Capture the cell that displays the provided text and extract its (x, y) central coordinate. 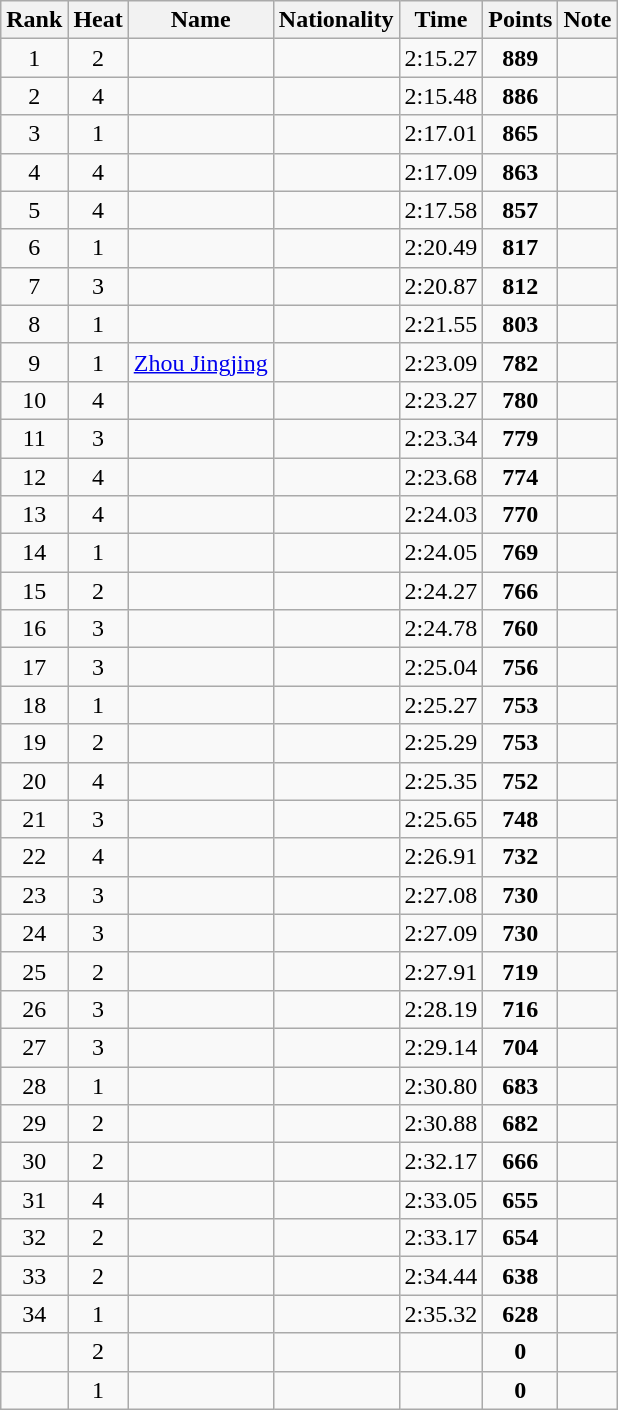
Note (588, 20)
7 (34, 286)
27 (34, 1047)
29 (34, 1124)
780 (520, 400)
683 (520, 1085)
Heat (98, 20)
628 (520, 1314)
2:25.29 (441, 743)
2:25.04 (441, 667)
8 (34, 324)
25 (34, 971)
24 (34, 933)
769 (520, 553)
2:27.91 (441, 971)
760 (520, 629)
2:33.17 (441, 1238)
2:35.32 (441, 1314)
2:33.05 (441, 1200)
817 (520, 248)
20 (34, 781)
774 (520, 477)
638 (520, 1276)
2:20.87 (441, 286)
682 (520, 1124)
Name (200, 20)
748 (520, 819)
14 (34, 553)
886 (520, 96)
716 (520, 1009)
2:34.44 (441, 1276)
10 (34, 400)
766 (520, 591)
Points (520, 20)
Time (441, 20)
2:17.01 (441, 134)
654 (520, 1238)
2:23.68 (441, 477)
812 (520, 286)
2:24.27 (441, 591)
2:15.27 (441, 58)
666 (520, 1162)
Rank (34, 20)
11 (34, 438)
Nationality (336, 20)
857 (520, 210)
770 (520, 515)
2:26.91 (441, 857)
2:23.09 (441, 362)
2:24.78 (441, 629)
2:17.58 (441, 210)
2:21.55 (441, 324)
32 (34, 1238)
2:25.35 (441, 781)
2:32.17 (441, 1162)
5 (34, 210)
2:23.34 (441, 438)
34 (34, 1314)
22 (34, 857)
2:28.19 (441, 1009)
2:29.14 (441, 1047)
2:27.09 (441, 933)
803 (520, 324)
865 (520, 134)
9 (34, 362)
15 (34, 591)
732 (520, 857)
752 (520, 781)
30 (34, 1162)
782 (520, 362)
719 (520, 971)
2:24.05 (441, 553)
Zhou Jingjing (200, 362)
28 (34, 1085)
2:17.09 (441, 172)
2:15.48 (441, 96)
2:23.27 (441, 400)
779 (520, 438)
33 (34, 1276)
756 (520, 667)
2:20.49 (441, 248)
16 (34, 629)
19 (34, 743)
655 (520, 1200)
23 (34, 895)
6 (34, 248)
2:25.27 (441, 705)
889 (520, 58)
2:25.65 (441, 819)
13 (34, 515)
2:30.88 (441, 1124)
704 (520, 1047)
2:30.80 (441, 1085)
26 (34, 1009)
31 (34, 1200)
12 (34, 477)
18 (34, 705)
21 (34, 819)
17 (34, 667)
2:27.08 (441, 895)
863 (520, 172)
2:24.03 (441, 515)
